Determine the [X, Y] coordinate at the center of the cell enclosing the given text.  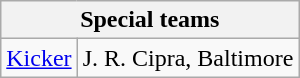
Special teams [150, 20]
J. R. Cipra, Baltimore [188, 58]
Kicker [39, 58]
